From the cell containing the given text, extract its center point as (X, Y) coordinate. 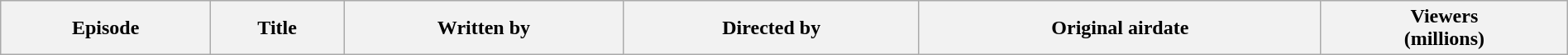
Title (278, 28)
Original airdate (1120, 28)
Viewers(millions) (1444, 28)
Episode (106, 28)
Written by (485, 28)
Directed by (771, 28)
